Locate the cell with the specified text and output its (X, Y) center coordinate. 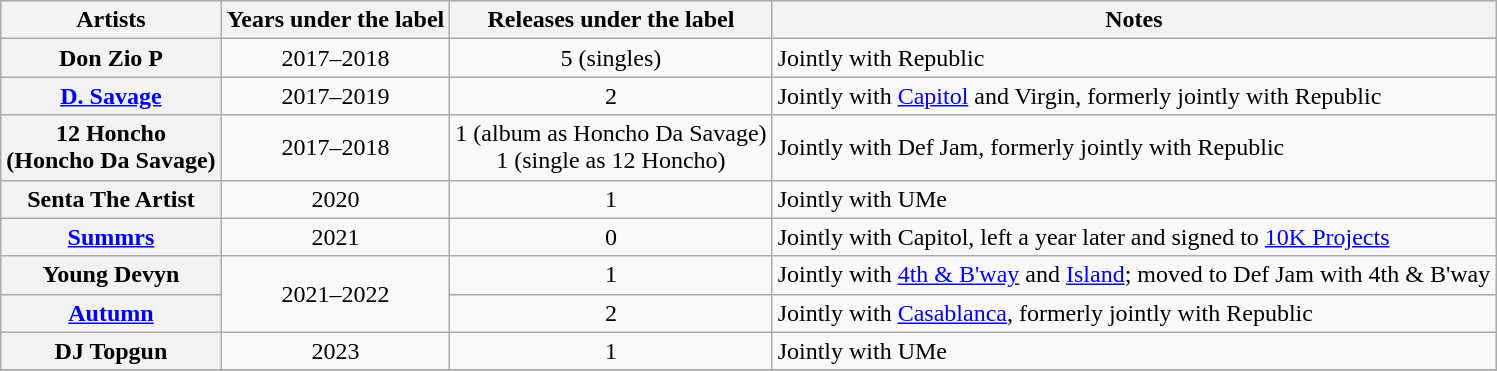
2021 (336, 237)
Summrs (111, 237)
Artists (111, 20)
DJ Topgun (111, 351)
Autumn (111, 313)
5 (singles) (611, 58)
Years under the label (336, 20)
2023 (336, 351)
2017–2019 (336, 96)
Young Devyn (111, 275)
Senta The Artist (111, 199)
Notes (1134, 20)
12 Honcho(Honcho Da Savage) (111, 148)
Jointly with Def Jam, formerly jointly with Republic (1134, 148)
Don Zio P (111, 58)
Jointly with Casablanca, formerly jointly with Republic (1134, 313)
1 (album as Honcho Da Savage)1 (single as 12 Honcho) (611, 148)
D. Savage (111, 96)
Releases under the label (611, 20)
Jointly with Capitol and Virgin, formerly jointly with Republic (1134, 96)
Jointly with Republic (1134, 58)
Jointly with 4th & B'way and Island; moved to Def Jam with 4th & B'way (1134, 275)
2021–2022 (336, 294)
Jointly with Capitol, left a year later and signed to 10K Projects (1134, 237)
2020 (336, 199)
0 (611, 237)
